Extract the [x, y] coordinate from the center of the cell holding the provided text.  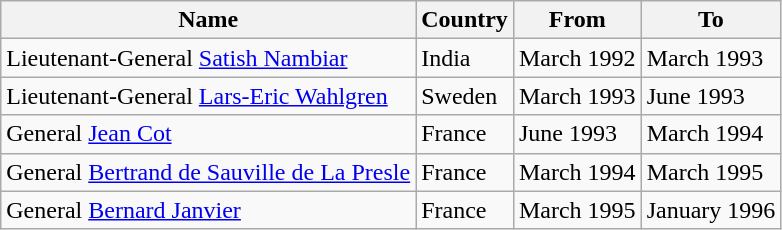
January 1996 [711, 210]
Lieutenant-General Satish Nambiar [208, 58]
From [577, 20]
Name [208, 20]
General Jean Cot [208, 134]
Lieutenant-General Lars-Eric Wahlgren [208, 96]
Sweden [465, 96]
General Bertrand de Sauville de La Presle [208, 172]
March 1992 [577, 58]
India [465, 58]
Country [465, 20]
General Bernard Janvier [208, 210]
To [711, 20]
